Locate the cell with the specified text and output its [X, Y] center coordinate. 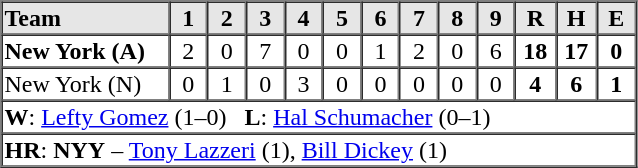
New York (N) [86, 84]
18 [536, 50]
5 [342, 18]
HR: NYY – Tony Lazzeri (1), Bill Dickey (1) [319, 150]
New York (A) [86, 50]
H [576, 18]
Team [86, 18]
E [616, 18]
9 [496, 18]
R [536, 18]
17 [576, 50]
8 [457, 18]
W: Lefty Gomez (1–0) L: Hal Schumacher (0–1) [319, 116]
